Return the [X, Y] coordinate for the center point of the cell that contains the specified text.  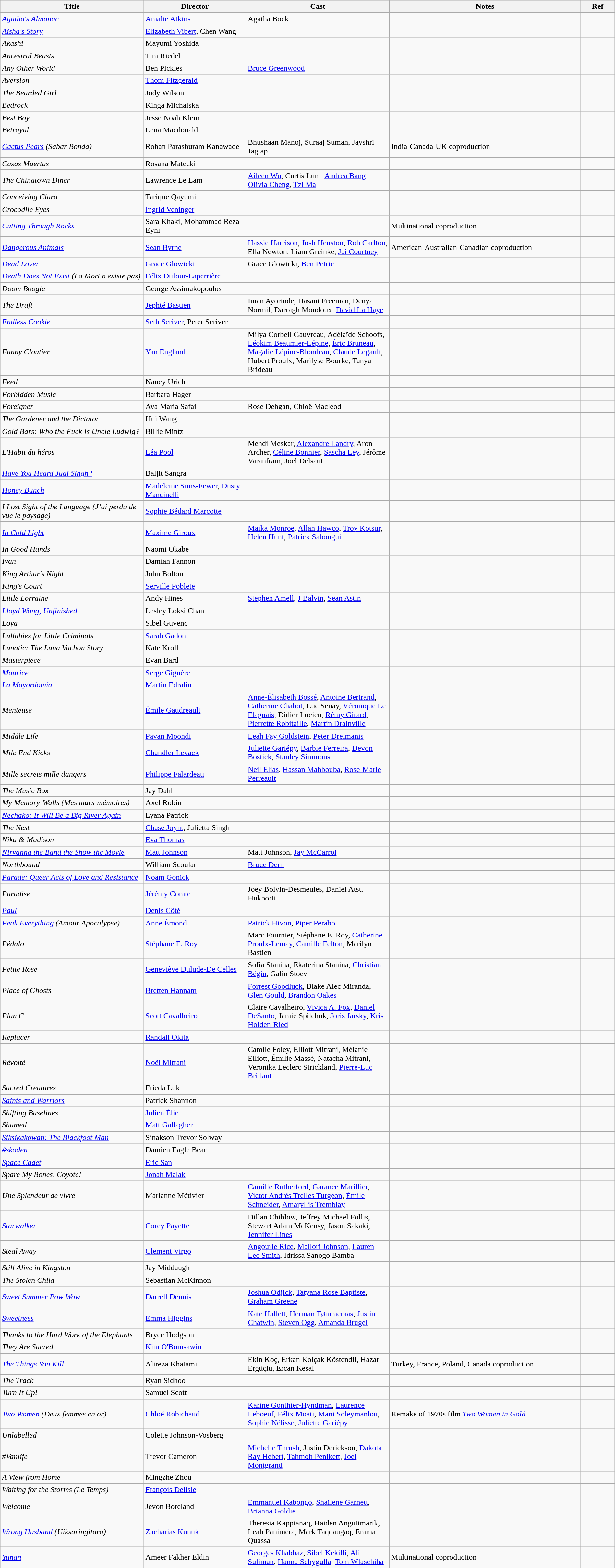
Welcome [72, 1506]
Grace Glowicki [195, 264]
Elizabeth Vibert, Chen Wang [195, 31]
Michelle Thrush, Justin Derickson, Dakota Ray Hebert, Tahmoh Penikett, Joel Montgrand [318, 1456]
Amalie Atkins [195, 19]
Sinakson Trevor Solway [195, 1137]
Colette Johnson-Vosberg [195, 1435]
#Vanlife [72, 1456]
Cast [318, 6]
Turkey, France, Poland, Canada coproduction [485, 1364]
Akashi [72, 43]
Kate Kroll [195, 648]
Samuel Scott [195, 1393]
Two Women (Deux femmes en or) [72, 1414]
Frieda Luk [195, 1088]
Darrell Dennis [195, 1297]
Crocodile Eyes [72, 209]
Gold Bars: Who the Fuck Is Uncle Ludwig? [72, 431]
Chandler Levack [195, 753]
Corey Payette [195, 1225]
Eva Thomas [195, 840]
Révolté [72, 1062]
Maika Monroe, Allan Hawco, Troy Kotsur, Helen Hunt, Patrick Sabongui [318, 532]
Hassie Harrison, Josh Heuston, Rob Carlton, Ella Newton, Liam Greinke, Jai Courtney [318, 247]
Forrest Goodluck, Blake Alec Miranda, Glen Gould, Brandon Oakes [318, 990]
Unlabelled [72, 1435]
Bretten Hannam [195, 990]
Trevor Cameron [195, 1456]
Space Cadet [72, 1162]
Ivan [72, 561]
Spare My Bones, Coyote! [72, 1174]
Kim O'Bomsawin [195, 1347]
Mile End Kicks [72, 753]
Shifting Baselines [72, 1113]
Thom Fitzgerald [195, 80]
Barbara Hager [195, 394]
Emma Higgins [195, 1318]
Masterpiece [72, 660]
#skoden [72, 1150]
Tarique Qayumi [195, 197]
Aileen Wu, Curtis Lum, Andrea Bang, Olivia Cheng, Tzi Ma [318, 180]
Shamed [72, 1125]
Seth Scriver, Peter Scriver [195, 322]
The Nest [72, 827]
Turn It Up! [72, 1393]
Angourie Rice, Mallori Johnson, Lauren Lee Smith, Idrissa Sanogo Bamba [318, 1251]
Matt Johnson, Jay McCarrol [318, 852]
Death Does Not Exist (La Mort n'existe pas) [72, 276]
The Gardener and the Dictator [72, 419]
Jérémy Comte [195, 894]
Agatha Bock [318, 19]
Jody Wilson [195, 93]
Anne Émond [195, 923]
Evan Bard [195, 660]
Yan England [195, 352]
Conceiving Clara [72, 197]
Serville Poblete [195, 586]
The Chinatown Diner [72, 180]
Theresia Kappianaq, Haiden Angutimarik, Leah Panimera, Mark Taqqaugaq, Emma Quassa [318, 1532]
Still Alive in Kingston [72, 1268]
The Music Box [72, 790]
Lesley Loksi Chan [195, 611]
Rohan Parashuram Kanawade [195, 147]
Kinga Michalska [195, 105]
George Assimakopoulos [195, 288]
Clement Virgo [195, 1251]
Starwalker [72, 1225]
Grace Glowicki, Ben Petrie [318, 264]
Claire Cavalheiro, Vivica A. Fox, Daniel DeSanto, Jamie Spilchuk, Joris Jarsky, Kris Holden-Ried [318, 1016]
Mayumi Yoshida [195, 43]
Lena Macdonald [195, 130]
Place of Ghosts [72, 990]
Bruce Greenwood [318, 68]
Patrick Shannon [195, 1100]
Andy Hines [195, 598]
Any Other World [72, 68]
Léa Pool [195, 452]
Sweetness [72, 1318]
Noël Mitrani [195, 1062]
Sibel Guvenc [195, 623]
Bryce Hodgson [195, 1335]
India-Canada-UK coproduction [485, 147]
Kate Hallett, Herman Tømmeraas, Justin Chatwin, Steven Ogg, Amanda Brugel [318, 1318]
Karine Gonthier-Hyndman, Laurence Leboeuf, Félix Moati, Mani Soleymanlou, Sophie Nélisse, Juliette Gariépy [318, 1414]
A View from Home [72, 1477]
American-Australian-Canadian coproduction [485, 247]
Nancy Urich [195, 382]
Alireza Khatami [195, 1364]
Hui Wang [195, 419]
Damian Fannon [195, 561]
Peak Everything (Amour Apocalypse) [72, 923]
Axel Robin [195, 803]
Maurice [72, 673]
Cactus Pears (Sabar Bonda) [72, 147]
Jephté Bastien [195, 305]
Une Splendeur de vivre [72, 1195]
Ryan Sidhoo [195, 1380]
Agatha's Almanac [72, 19]
Matt Johnson [195, 852]
Sean Byrne [195, 247]
Ekin Koç, Erkan Kolçak Köstendil, Hazar Ergüçlü, Ercan Kesal [318, 1364]
Jay Dahl [195, 790]
Marc Fournier, Stéphane E. Roy, Catherine Proulx-Lemay, Camille Felton, Marilyn Bastien [318, 944]
Petite Rose [72, 970]
Sara Khaki, Mohammad Reza Eyni [195, 226]
Baljit Sangra [195, 473]
Jonah Malak [195, 1174]
Casas Muertas [72, 163]
Matt Gallagher [195, 1125]
Emmanuel Kabongo, Shailene Garnett, Brianna Goldie [318, 1506]
Paradise [72, 894]
The Draft [72, 305]
Camille Rutherford, Garance Marillier, Victor Andrés Trelles Turgeon, Émile Schneider, Amaryllis Tremblay [318, 1195]
Sacred Creatures [72, 1088]
Remake of 1970s film Two Women in Gold [485, 1414]
The Bearded Girl [72, 93]
Bruce Dern [318, 864]
Northbound [72, 864]
Denis Côté [195, 910]
Replacer [72, 1037]
Iman Ayorinde, Hasani Freeman, Denya Normil, Darragh Mondoux, David La Haye [318, 305]
Ameer Fakher Eldin [195, 1558]
Pavan Moondi [195, 736]
William Scoular [195, 864]
Director [195, 6]
Lunatic: The Luna Vachon Story [72, 648]
Ingrid Veninger [195, 209]
Aisha's Story [72, 31]
Jevon Boreland [195, 1506]
Noam Gonick [195, 877]
Ref [597, 6]
Nika & Madison [72, 840]
Paul [72, 910]
Tim Riedel [195, 56]
Randall Okita [195, 1037]
Sofia Stanina, Ekaterina Stanina, Christian Bégin, Galin Stoev [318, 970]
Ancestral Beasts [72, 56]
Title [72, 6]
Zacharias Kunuk [195, 1532]
Nirvanna the Band the Show the Movie [72, 852]
Lyana Patrick [195, 815]
Notes [485, 6]
La Mayordomía [72, 685]
The Track [72, 1380]
Eric San [195, 1162]
Damien Eagle Bear [195, 1150]
Leah Fay Goldstein, Peter Dreimanis [318, 736]
Chase Joynt, Julietta Singh [195, 827]
Nechako: It Will Be a Big River Again [72, 815]
Maxime Giroux [195, 532]
Little Lorraine [72, 598]
Bedrock [72, 105]
Mehdi Meskar, Alexandre Landry, Aron Archer, Céline Bonnier, Sascha Ley, Jérôme Varanfrain, Joël Delsaut [318, 452]
Félix Dufour-Laperrière [195, 276]
Joey Boivin-Desmeules, Daniel Atsu Hukporti [318, 894]
Joshua Odjick, Tatyana Rose Baptiste, Graham Greene [318, 1297]
Rosana Matecki [195, 163]
Pédalo [72, 944]
Bhushaan Manoj, Suraaj Suman, Jayshri Jagtap [318, 147]
Saints and Warriors [72, 1100]
The Things You Kill [72, 1364]
King's Court [72, 586]
Fanny Cloutier [72, 352]
Menteuse [72, 711]
Loya [72, 623]
Camile Foley, Elliott Mitrani, Mélanie Elliott, Émilie Massé, Natacha Mitrani, Veronika Leclerc Strickland, Pierre-Luc Brillant [318, 1062]
Sebastian McKinnon [195, 1280]
Jesse Noah Klein [195, 117]
Neil Elias, Hassan Mahbouba, Rose-Marie Perreault [318, 774]
Feed [72, 382]
Doom Boogie [72, 288]
Scott Cavalheiro [195, 1016]
Serge Giguère [195, 673]
Marianne Métivier [195, 1195]
Mingzhe Zhou [195, 1477]
Dead Lover [72, 264]
Steal Away [72, 1251]
In Cold Light [72, 532]
Julien Élie [195, 1113]
Siksikakowan: The Blackfoot Man [72, 1137]
Betrayal [72, 130]
Thanks to the Hard Work of the Elephants [72, 1335]
Ben Pickles [195, 68]
Wrong Husband (Uiksaringitara) [72, 1532]
Émile Gaudreault [195, 711]
Patrick Hivon, Piper Perabo [318, 923]
Best Boy [72, 117]
Parade: Queer Acts of Love and Resistance [72, 877]
Juliette Gariépy, Barbie Ferreira, Devon Bostick, Stanley Simmons [318, 753]
My Memory-Walls (Mes murs-mémoires) [72, 803]
Martin Edralin [195, 685]
Madeleine Sims-Fewer, Dusty Mancinelli [195, 490]
Sarah Gadon [195, 635]
Naomi Okabe [195, 549]
Have You Heard Judi Singh? [72, 473]
Dillan Chiblow, Jeffrey Michael Follis, Stewart Adam McKensy, Jason Sakaki, Jennifer Lines [318, 1225]
Chloé Robichaud [195, 1414]
Dangerous Animals [72, 247]
Endless Cookie [72, 322]
Jay Middaugh [195, 1268]
Cutting Through Rocks [72, 226]
Plan C [72, 1016]
François Delisle [195, 1489]
John Bolton [195, 574]
Stéphane E. Roy [195, 944]
Billie Mintz [195, 431]
Geneviève Dulude-De Celles [195, 970]
In Good Hands [72, 549]
Sophie Bédard Marcotte [195, 511]
L'Habit du héros [72, 452]
Yunan [72, 1558]
Stephen Amell, J Balvin, Sean Astin [318, 598]
Mille secrets mille dangers [72, 774]
They Are Sacred [72, 1347]
Waiting for the Storms (Le Temps) [72, 1489]
Lawrence Le Lam [195, 180]
Forbidden Music [72, 394]
Lullabies for Little Criminals [72, 635]
Honey Bunch [72, 490]
Sweet Summer Pow Wow [72, 1297]
Rose Dehgan, Chloë Macleod [318, 406]
Middle Life [72, 736]
Philippe Falardeau [195, 774]
Georges Khabbaz, Sibel Kekilli, Ali Suliman, Hanna Schygulla, Tom Wlaschiha [318, 1558]
Foreigner [72, 406]
I Lost Sight of the Language (J’ai perdu de vue le paysage) [72, 511]
The Stolen Child [72, 1280]
Ava Maria Safai [195, 406]
Lloyd Wong, Unfinished [72, 611]
King Arthur's Night [72, 574]
Aversion [72, 80]
